From the cell containing the given text, extract its center point as (X, Y) coordinate. 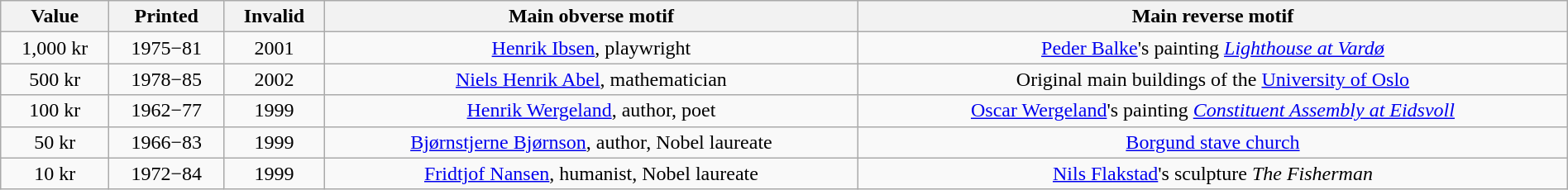
2001 (275, 48)
2002 (275, 79)
Henrik Wergeland, author, poet (590, 111)
1962−77 (167, 111)
1966−83 (167, 142)
Peder Balke's painting Lighthouse at Vardø (1213, 48)
Original main buildings of the University of Oslo (1213, 79)
Main obverse motif (590, 17)
500 kr (55, 79)
1972−84 (167, 173)
10 kr (55, 173)
1975−81 (167, 48)
Value (55, 17)
Main reverse motif (1213, 17)
Niels Henrik Abel, mathematician (590, 79)
Bjørnstjerne Bjørnson, author, Nobel laureate (590, 142)
1978−85 (167, 79)
Invalid (275, 17)
Borgund stave church (1213, 142)
100 kr (55, 111)
50 kr (55, 142)
Printed (167, 17)
Fridtjof Nansen, humanist, Nobel laureate (590, 173)
Henrik Ibsen, playwright (590, 48)
Nils Flakstad's sculpture The Fisherman (1213, 173)
1,000 kr (55, 48)
Oscar Wergeland's painting Constituent Assembly at Eidsvoll (1213, 111)
